Return [X, Y] of the center of cell containing provided text 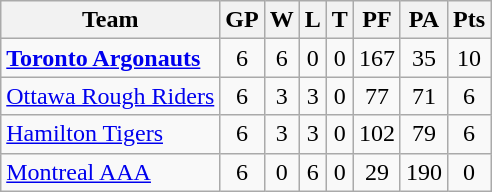
29 [376, 172]
Hamilton Tigers [110, 134]
W [282, 20]
PA [424, 20]
102 [376, 134]
79 [424, 134]
Montreal AAA [110, 172]
Toronto Argonauts [110, 58]
35 [424, 58]
167 [376, 58]
10 [470, 58]
GP [242, 20]
Pts [470, 20]
77 [376, 96]
T [340, 20]
71 [424, 96]
L [312, 20]
190 [424, 172]
Team [110, 20]
Ottawa Rough Riders [110, 96]
PF [376, 20]
